Provide the (X, Y) coordinate of the cell's center where the given text is located.  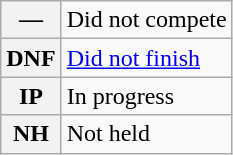
In progress (146, 96)
— (31, 20)
Not held (146, 134)
NH (31, 134)
Did not finish (146, 58)
DNF (31, 58)
Did not compete (146, 20)
IP (31, 96)
